Determine the [X, Y] coordinate at the center of the cell enclosing the given text.  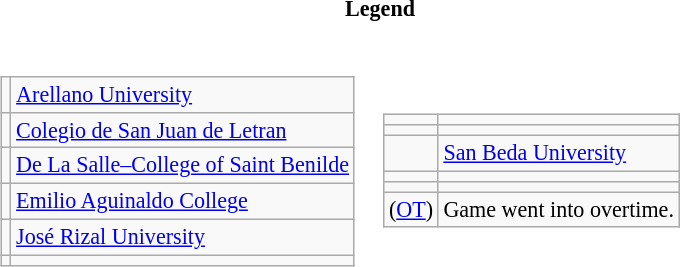
José Rizal University [182, 238]
Arellano University [182, 94]
Game went into overtime. [558, 210]
Colegio de San Juan de Letran [182, 130]
Emilio Aguinaldo College [182, 202]
San Beda University [558, 153]
De La Salle–College of Saint Benilde [182, 166]
(OT) [411, 210]
